From the cell containing the given text, extract its center point as (X, Y) coordinate. 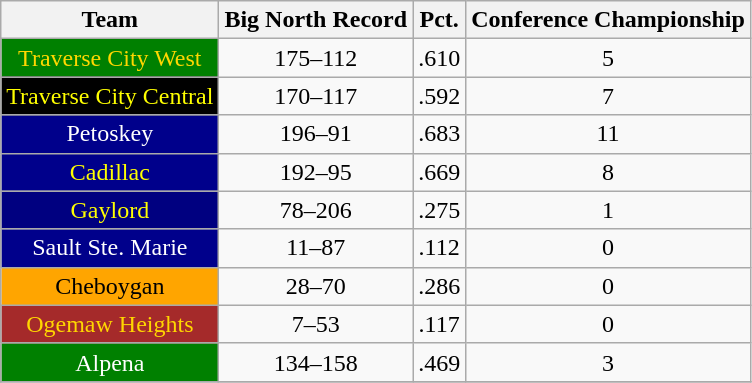
Traverse City West (110, 58)
134–158 (316, 362)
Gaylord (110, 210)
Ogemaw Heights (110, 324)
.469 (440, 362)
3 (608, 362)
Cheboygan (110, 286)
Traverse City Central (110, 96)
11–87 (316, 248)
.669 (440, 172)
.683 (440, 134)
Conference Championship (608, 20)
7 (608, 96)
.112 (440, 248)
192–95 (316, 172)
.117 (440, 324)
Cadillac (110, 172)
1 (608, 210)
170–117 (316, 96)
7–53 (316, 324)
.275 (440, 210)
Big North Record (316, 20)
Pct. (440, 20)
.286 (440, 286)
8 (608, 172)
28–70 (316, 286)
Sault Ste. Marie (110, 248)
Petoskey (110, 134)
175–112 (316, 58)
196–91 (316, 134)
Alpena (110, 362)
.592 (440, 96)
78–206 (316, 210)
11 (608, 134)
.610 (440, 58)
5 (608, 58)
Team (110, 20)
